Provide the [x, y] coordinate of the cell's center where the given text is located.  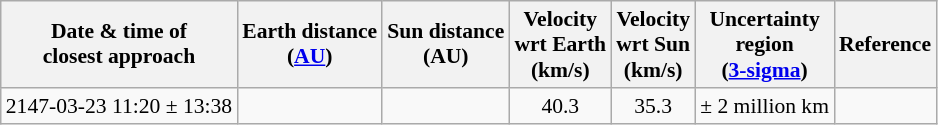
Earth distance(AU) [310, 44]
2147-03-23 11:20 ± 13:38 [119, 106]
± 2 million km [764, 106]
Reference [885, 44]
Velocitywrt Earth(km/s) [560, 44]
Uncertaintyregion(3-sigma) [764, 44]
Velocitywrt Sun(km/s) [653, 44]
40.3 [560, 106]
Sun distance(AU) [446, 44]
35.3 [653, 106]
Date & time ofclosest approach [119, 44]
